Search for the cell housing the specified text and yield its [x, y] center coordinate. 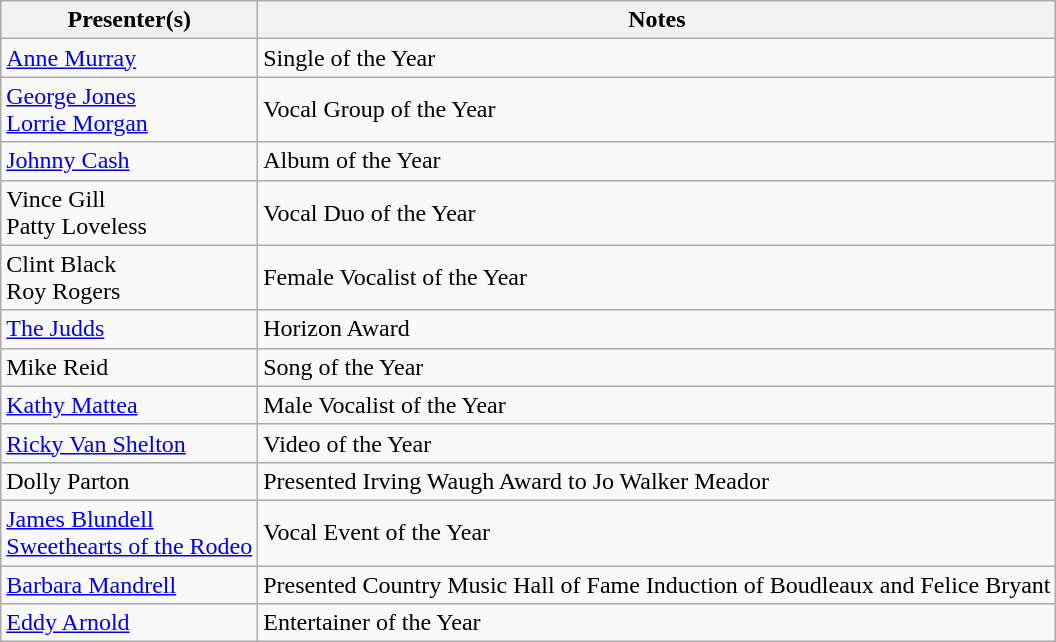
Clint BlackRoy Rogers [130, 278]
Mike Reid [130, 367]
Female Vocalist of the Year [657, 278]
Entertainer of the Year [657, 623]
Johnny Cash [130, 161]
Vocal Event of the Year [657, 532]
Presenter(s) [130, 20]
Male Vocalist of the Year [657, 405]
George JonesLorrie Morgan [130, 110]
Ricky Van Shelton [130, 443]
Video of the Year [657, 443]
Presented Irving Waugh Award to Jo Walker Meador [657, 481]
Dolly Parton [130, 481]
Vocal Group of the Year [657, 110]
Eddy Arnold [130, 623]
The Judds [130, 329]
Presented Country Music Hall of Fame Induction of Boudleaux and Felice Bryant [657, 585]
Single of the Year [657, 58]
Barbara Mandrell [130, 585]
Anne Murray [130, 58]
Vince GillPatty Loveless [130, 212]
Horizon Award [657, 329]
Album of the Year [657, 161]
Notes [657, 20]
Vocal Duo of the Year [657, 212]
James BlundellSweethearts of the Rodeo [130, 532]
Kathy Mattea [130, 405]
Song of the Year [657, 367]
